Extract the (x, y) coordinate from the center of the cell holding the provided text.  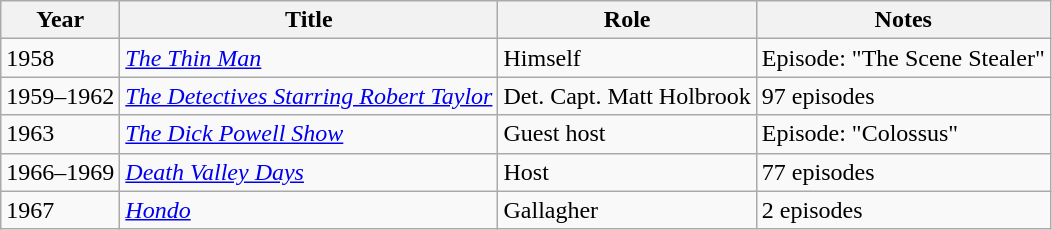
1966–1969 (60, 172)
The Thin Man (309, 58)
Death Valley Days (309, 172)
1959–1962 (60, 96)
The Dick Powell Show (309, 134)
Hondo (309, 210)
Notes (903, 20)
Det. Capt. Matt Holbrook (627, 96)
Role (627, 20)
Himself (627, 58)
Gallagher (627, 210)
1963 (60, 134)
97 episodes (903, 96)
Episode: "The Scene Stealer" (903, 58)
Guest host (627, 134)
1967 (60, 210)
Year (60, 20)
Host (627, 172)
2 episodes (903, 210)
Title (309, 20)
1958 (60, 58)
77 episodes (903, 172)
Episode: "Colossus" (903, 134)
The Detectives Starring Robert Taylor (309, 96)
